Return the [X, Y] coordinate for the center point of the cell that contains the specified text.  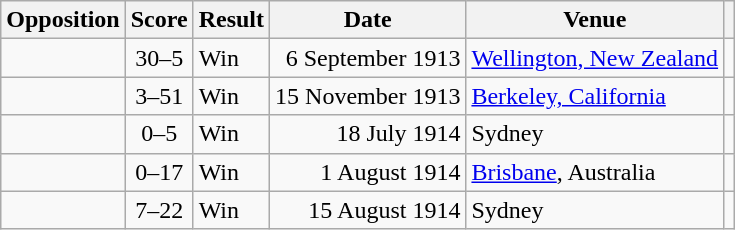
3–51 [159, 96]
Venue [595, 20]
Score [159, 20]
6 September 1913 [368, 58]
15 August 1914 [368, 210]
Opposition [63, 20]
0–17 [159, 172]
1 August 1914 [368, 172]
Berkeley, California [595, 96]
15 November 1913 [368, 96]
Brisbane, Australia [595, 172]
18 July 1914 [368, 134]
Date [368, 20]
Wellington, New Zealand [595, 58]
7–22 [159, 210]
0–5 [159, 134]
30–5 [159, 58]
Result [231, 20]
